Return the (X, Y) coordinate for the center point of the cell that contains the specified text.  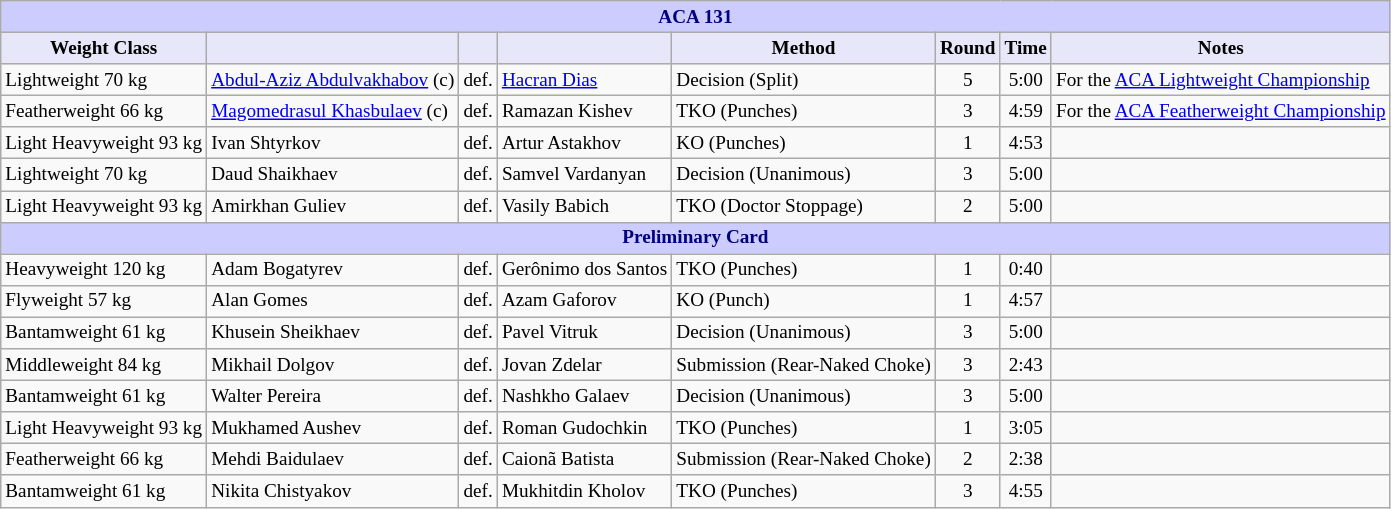
Amirkhan Guliev (333, 206)
Khusein Sheikhaev (333, 333)
Mikhail Dolgov (333, 365)
Azam Gaforov (584, 301)
Samvel Vardanyan (584, 175)
Daud Shaikhaev (333, 175)
For the ACA Lightweight Championship (1220, 80)
Artur Astakhov (584, 143)
Alan Gomes (333, 301)
Round (968, 48)
Adam Bogatyrev (333, 270)
Decision (Split) (804, 80)
4:53 (1026, 143)
Flyweight 57 kg (104, 301)
Jovan Zdelar (584, 365)
3:05 (1026, 428)
2:38 (1026, 460)
Roman Gudochkin (584, 428)
5 (968, 80)
Middleweight 84 kg (104, 365)
0:40 (1026, 270)
Caionã Batista (584, 460)
KO (Punch) (804, 301)
Time (1026, 48)
Preliminary Card (696, 238)
Heavyweight 120 kg (104, 270)
Nashkho Galaev (584, 396)
4:55 (1026, 491)
For the ACA Featherweight Championship (1220, 111)
Nikita Chistyakov (333, 491)
Mukhitdin Kholov (584, 491)
4:59 (1026, 111)
Gerônimo dos Santos (584, 270)
Weight Class (104, 48)
Method (804, 48)
Vasily Babich (584, 206)
Mehdi Baidulaev (333, 460)
Pavel Vitruk (584, 333)
KO (Punches) (804, 143)
Walter Pereira (333, 396)
Ivan Shtyrkov (333, 143)
4:57 (1026, 301)
Ramazan Kishev (584, 111)
ACA 131 (696, 17)
Notes (1220, 48)
Abdul-Aziz Abdulvakhabov (c) (333, 80)
Magomedrasul Khasbulaev (c) (333, 111)
TKO (Doctor Stoppage) (804, 206)
Hacran Dias (584, 80)
2:43 (1026, 365)
Mukhamed Aushev (333, 428)
